Capture the cell that displays the provided text and extract its (X, Y) central coordinate. 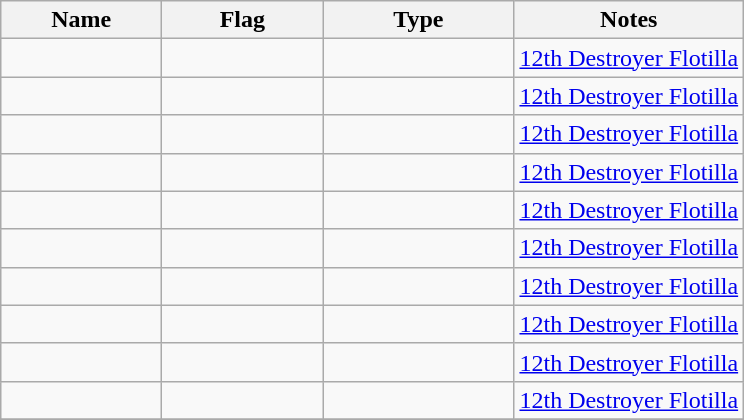
Flag (242, 20)
Notes (629, 20)
Name (82, 20)
Type (418, 20)
